Extract the [X, Y] coordinate from the center of the cell holding the provided text.  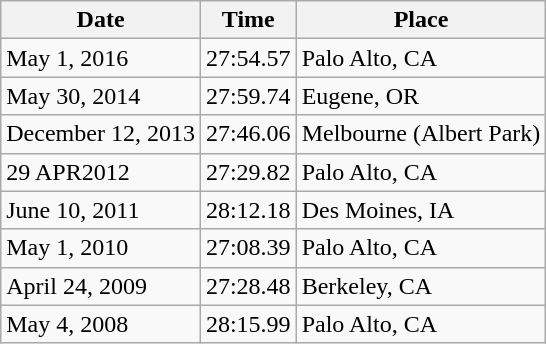
27:59.74 [248, 96]
Place [421, 20]
May 1, 2010 [101, 248]
May 1, 2016 [101, 58]
Eugene, OR [421, 96]
27:29.82 [248, 172]
29 APR2012 [101, 172]
27:54.57 [248, 58]
April 24, 2009 [101, 286]
Date [101, 20]
May 30, 2014 [101, 96]
Des Moines, IA [421, 210]
Melbourne (Albert Park) [421, 134]
Berkeley, CA [421, 286]
May 4, 2008 [101, 324]
June 10, 2011 [101, 210]
Time [248, 20]
27:46.06 [248, 134]
27:28.48 [248, 286]
December 12, 2013 [101, 134]
28:15.99 [248, 324]
27:08.39 [248, 248]
28:12.18 [248, 210]
